Determine the [X, Y] coordinate at the center of the cell enclosing the given text.  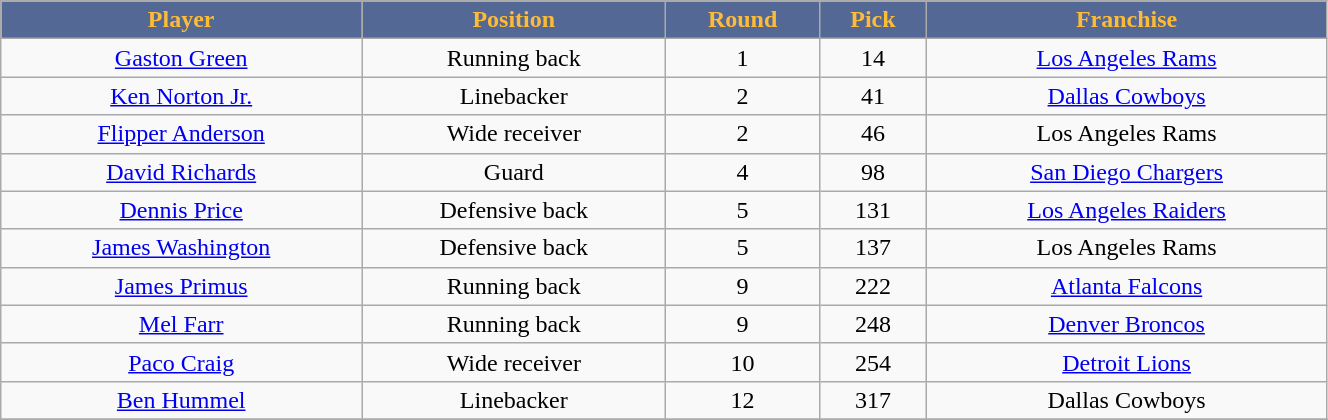
David Richards [182, 172]
Gaston Green [182, 58]
Denver Broncos [1127, 324]
Mel Farr [182, 324]
12 [742, 400]
131 [872, 210]
Player [182, 20]
222 [872, 286]
Ben Hummel [182, 400]
Position [514, 20]
Franchise [1127, 20]
James Primus [182, 286]
James Washington [182, 248]
Flipper Anderson [182, 134]
98 [872, 172]
317 [872, 400]
254 [872, 362]
Pick [872, 20]
San Diego Chargers [1127, 172]
4 [742, 172]
1 [742, 58]
Atlanta Falcons [1127, 286]
10 [742, 362]
Round [742, 20]
41 [872, 96]
Dennis Price [182, 210]
248 [872, 324]
Ken Norton Jr. [182, 96]
14 [872, 58]
46 [872, 134]
Paco Craig [182, 362]
Guard [514, 172]
Los Angeles Raiders [1127, 210]
137 [872, 248]
Detroit Lions [1127, 362]
